Locate the cell with the specified text and output its [x, y] center coordinate. 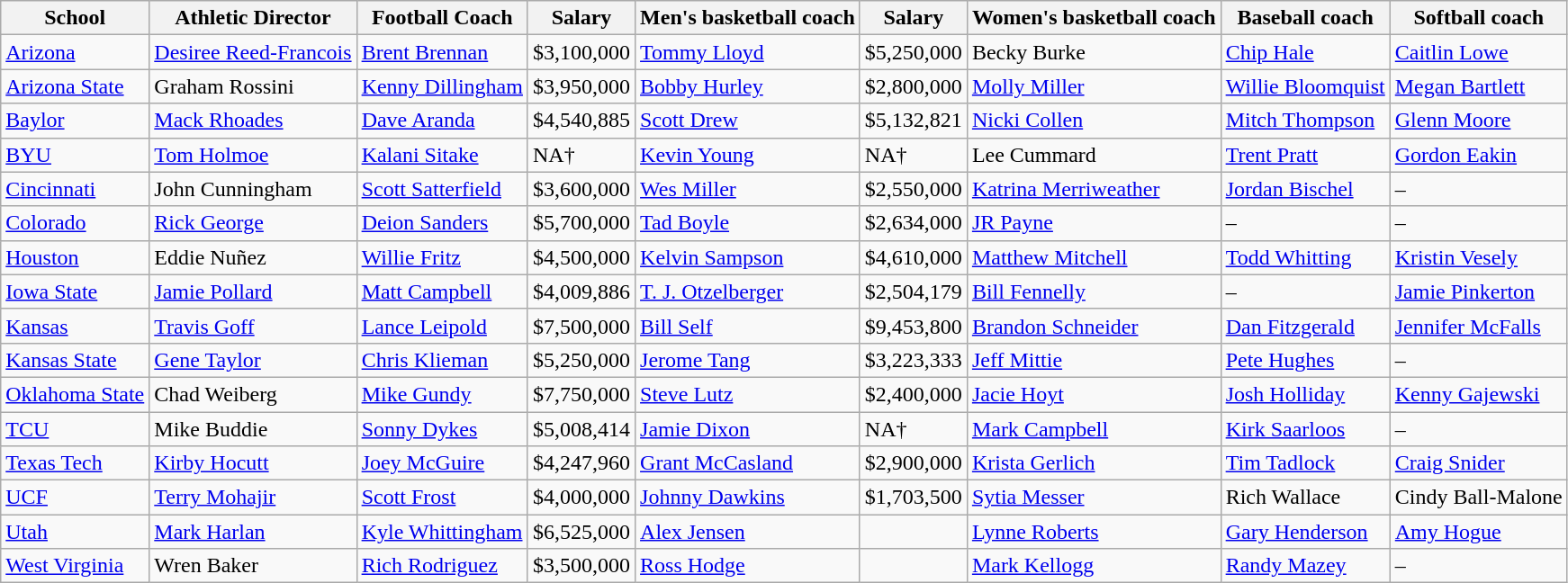
$7,500,000 [581, 326]
Lee Cummard [1094, 155]
Iowa State [76, 291]
Bill Self [748, 326]
$6,525,000 [581, 532]
Wren Baker [253, 566]
JR Payne [1094, 223]
Willie Fritz [442, 257]
Todd Whitting [1305, 257]
Pete Hughes [1305, 360]
Rick George [253, 223]
Chris Klieman [442, 360]
Tommy Lloyd [748, 52]
Mike Gundy [442, 394]
Becky Burke [1094, 52]
Kelvin Sampson [748, 257]
T. J. Otzelberger [748, 291]
Matt Campbell [442, 291]
Kansas [76, 326]
Jeff Mittie [1094, 360]
Randy Mazey [1305, 566]
$5,008,414 [581, 429]
$4,540,885 [581, 121]
Mike Buddie [253, 429]
Kirby Hocutt [253, 463]
Arizona [76, 52]
Grant McCasland [748, 463]
Dan Fitzgerald [1305, 326]
$5,132,821 [913, 121]
$2,900,000 [913, 463]
Eddie Nuñez [253, 257]
Women's basketball coach [1094, 18]
Colorado [76, 223]
Rich Wallace [1305, 498]
Sonny Dykes [442, 429]
Cincinnati [76, 189]
Katrina Merriweather [1094, 189]
$3,100,000 [581, 52]
Tad Boyle [748, 223]
Johnny Dawkins [748, 498]
Scott Satterfield [442, 189]
Matthew Mitchell [1094, 257]
Desiree Reed-Francois [253, 52]
Krista Gerlich [1094, 463]
Tom Holmoe [253, 155]
$9,453,800 [913, 326]
Texas Tech [76, 463]
$4,247,960 [581, 463]
Megan Bartlett [1478, 86]
Bobby Hurley [748, 86]
Baseball coach [1305, 18]
Chad Weiberg [253, 394]
Jamie Dixon [748, 429]
Lance Leipold [442, 326]
Jerome Tang [748, 360]
$4,000,000 [581, 498]
Amy Hogue [1478, 532]
Graham Rossini [253, 86]
Kenny Dillingham [442, 86]
$3,950,000 [581, 86]
Brent Brennan [442, 52]
Bill Fennelly [1094, 291]
Kenny Gajewski [1478, 394]
$2,800,000 [913, 86]
Ross Hodge [748, 566]
Brandon Schneider [1094, 326]
Jennifer McFalls [1478, 326]
Travis Goff [253, 326]
Softball coach [1478, 18]
Gordon Eakin [1478, 155]
Caitlin Lowe [1478, 52]
Kansas State [76, 360]
TCU [76, 429]
Cindy Ball-Malone [1478, 498]
Jamie Pinkerton [1478, 291]
$2,504,179 [913, 291]
UCF [76, 498]
$4,009,886 [581, 291]
Utah [76, 532]
Steve Lutz [748, 394]
Tim Tadlock [1305, 463]
Houston [76, 257]
Scott Drew [748, 121]
West Virginia [76, 566]
Craig Snider [1478, 463]
Arizona State [76, 86]
Mack Rhoades [253, 121]
$3,600,000 [581, 189]
Jacie Hoyt [1094, 394]
Joey McGuire [442, 463]
Trent Pratt [1305, 155]
Men's basketball coach [748, 18]
Rich Rodriguez [442, 566]
Terry Mohajir [253, 498]
Willie Bloomquist [1305, 86]
$2,550,000 [913, 189]
Baylor [76, 121]
School [76, 18]
$3,223,333 [913, 360]
Wes Miller [748, 189]
$7,750,000 [581, 394]
Jamie Pollard [253, 291]
BYU [76, 155]
Nicki Collen [1094, 121]
Molly Miller [1094, 86]
Kristin Vesely [1478, 257]
Alex Jensen [748, 532]
Mark Harlan [253, 532]
Scott Frost [442, 498]
Jordan Bischel [1305, 189]
Kevin Young [748, 155]
Mitch Thompson [1305, 121]
Kirk Saarloos [1305, 429]
Kyle Whittingham [442, 532]
Kalani Sitake [442, 155]
$4,610,000 [913, 257]
Gene Taylor [253, 360]
$3,500,000 [581, 566]
Glenn Moore [1478, 121]
Lynne Roberts [1094, 532]
John Cunningham [253, 189]
$2,634,000 [913, 223]
$4,500,000 [581, 257]
Deion Sanders [442, 223]
Chip Hale [1305, 52]
Mark Campbell [1094, 429]
Athletic Director [253, 18]
Oklahoma State [76, 394]
Gary Henderson [1305, 532]
Mark Kellogg [1094, 566]
$2,400,000 [913, 394]
$5,700,000 [581, 223]
Sytia Messer [1094, 498]
Josh Holliday [1305, 394]
$1,703,500 [913, 498]
Football Coach [442, 18]
Dave Aranda [442, 121]
